Extract the (x, y) coordinate from the center of the cell holding the provided text.  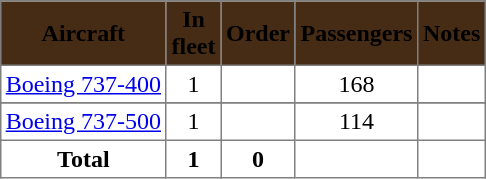
0 (258, 159)
Boeing 737-400 (83, 84)
Boeing 737-500 (83, 122)
Notes (452, 33)
168 (356, 84)
Total (83, 159)
In fleet (193, 33)
Order (258, 33)
Aircraft (83, 33)
114 (356, 122)
Passengers (356, 33)
